For the text-containing cell, return its midpoint in (x, y) coordinate format. 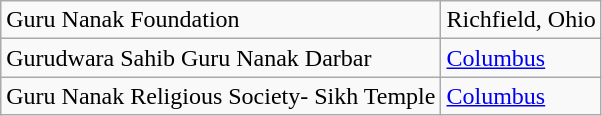
Guru Nanak Foundation (221, 20)
Gurudwara Sahib Guru Nanak Darbar (221, 58)
Guru Nanak Religious Society- Sikh Temple (221, 96)
Richfield, Ohio (521, 20)
